Determine the [x, y] coordinate at the center of the cell enclosing the given text.  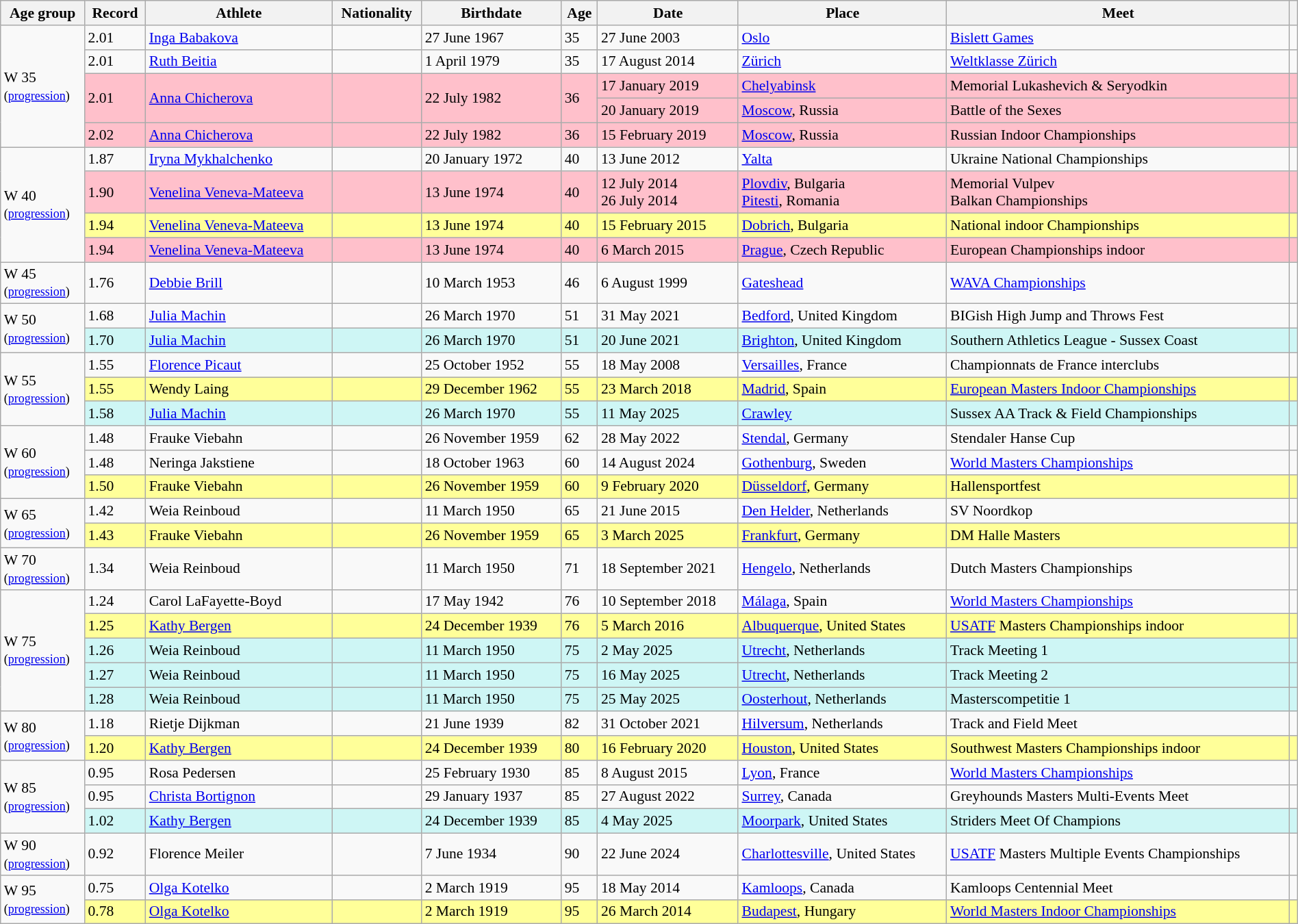
Weltklasse Zürich [1119, 62]
1.50 [115, 487]
15 February 2015 [668, 226]
21 June 2015 [668, 511]
Greyhounds Masters Multi-Events Meet [1119, 797]
71 [579, 568]
Christa Bortignon [239, 797]
0.92 [115, 854]
1.27 [115, 675]
W 85 (progression) [42, 797]
Versailles, France [842, 365]
W 50 (progression) [42, 329]
Place [842, 13]
Record [115, 13]
Gothenburg, Sweden [842, 463]
25 May 2025 [668, 700]
DM Halle Masters [1119, 536]
Oosterhout, Netherlands [842, 700]
Sussex AA Track & Field Championships [1119, 414]
1.20 [115, 748]
Bislett Games [1119, 38]
Bedford, United Kingdom [842, 316]
27 June 2003 [668, 38]
0.78 [115, 912]
25 February 1930 [492, 773]
9 February 2020 [668, 487]
Rosa Pedersen [239, 773]
46 [579, 283]
Rietje Dijkman [239, 724]
1.68 [115, 316]
Track Meeting 1 [1119, 651]
Stendal, Germany [842, 438]
16 May 2025 [668, 675]
USATF Masters Multiple Events Championships [1119, 854]
31 May 2021 [668, 316]
European Masters Indoor Championships [1119, 389]
Yalta [842, 159]
Track Meeting 2 [1119, 675]
6 August 1999 [668, 283]
1.34 [115, 568]
1.76 [115, 283]
4 May 2025 [668, 821]
BIGish High Jump and Throws Fest [1119, 316]
Den Helder, Netherlands [842, 511]
31 October 2021 [668, 724]
16 February 2020 [668, 748]
1 April 1979 [492, 62]
Budapest, Hungary [842, 912]
Masterscompetitie 1 [1119, 700]
W 40 (progression) [42, 205]
Age [579, 13]
18 September 2021 [668, 568]
1.02 [115, 821]
Düsseldorf, Germany [842, 487]
European Championships indoor [1119, 250]
27 August 2022 [668, 797]
12 July 201426 July 2014 [668, 193]
Inga Babakova [239, 38]
Athlete [239, 13]
1.58 [115, 414]
Championnats de France interclubs [1119, 365]
Gateshead [842, 283]
29 December 1962 [492, 389]
Oslo [842, 38]
1.43 [115, 536]
23 March 2018 [668, 389]
Florence Meiler [239, 854]
29 January 1937 [492, 797]
18 May 2008 [668, 365]
Wendy Laing [239, 389]
Memorial Vulpev Balkan Championships [1119, 193]
Florence Picaut [239, 365]
7 June 1934 [492, 854]
WAVA Championships [1119, 283]
10 March 1953 [492, 283]
Russian Indoor Championships [1119, 135]
62 [579, 438]
Battle of the Sexes [1119, 111]
W 90 (progression) [42, 854]
18 May 2014 [668, 888]
20 January 1972 [492, 159]
14 August 2024 [668, 463]
5 March 2016 [668, 626]
27 June 1967 [492, 38]
Date [668, 13]
Meet [1119, 13]
SV Noordkop [1119, 511]
21 June 1939 [492, 724]
1.18 [115, 724]
Madrid, Spain [842, 389]
Ruth Beitia [239, 62]
Charlottesville, United States [842, 854]
2.02 [115, 135]
17 May 1942 [492, 602]
Plovdiv, BulgariaPitesti, Romania [842, 193]
90 [579, 854]
Kamloops, Canada [842, 888]
W 70 (progression) [42, 568]
1.42 [115, 511]
Neringa Jakstiene [239, 463]
22 June 2024 [668, 854]
2 May 2025 [668, 651]
Frankfurt, Germany [842, 536]
20 June 2021 [668, 341]
18 October 1963 [492, 463]
W 60 (progression) [42, 463]
W 80 (progression) [42, 736]
USATF Masters Championships indoor [1119, 626]
1.90 [115, 193]
Crawley [842, 414]
W 55 (progression) [42, 389]
W 75 (progression) [42, 650]
6 March 2015 [668, 250]
W 65 (progression) [42, 523]
Age group [42, 13]
Zürich [842, 62]
Houston, United States [842, 748]
13 June 2012 [668, 159]
Debbie Brill [239, 283]
Albuquerque, United States [842, 626]
1.87 [115, 159]
1.25 [115, 626]
W 95 (progression) [42, 899]
Track and Field Meet [1119, 724]
20 January 2019 [668, 111]
1.70 [115, 341]
Memorial Lukashevich & Seryodkin [1119, 86]
Lyon, France [842, 773]
11 May 2025 [668, 414]
28 May 2022 [668, 438]
Dobrich, Bulgaria [842, 226]
Striders Meet Of Champions [1119, 821]
17 January 2019 [668, 86]
1.26 [115, 651]
Dutch Masters Championships [1119, 568]
Surrey, Canada [842, 797]
Birthdate [492, 13]
Nationality [377, 13]
26 March 2014 [668, 912]
World Masters Indoor Championships [1119, 912]
Chelyabinsk [842, 86]
Brighton, United Kingdom [842, 341]
80 [579, 748]
Kamloops Centennial Meet [1119, 888]
Hilversum, Netherlands [842, 724]
1.24 [115, 602]
Stendaler Hanse Cup [1119, 438]
25 October 1952 [492, 365]
Carol LaFayette-Boyd [239, 602]
82 [579, 724]
15 February 2019 [668, 135]
Hengelo, Netherlands [842, 568]
0.75 [115, 888]
Iryna Mykhalchenko [239, 159]
1.28 [115, 700]
Málaga, Spain [842, 602]
Ukraine National Championships [1119, 159]
Hallensportfest [1119, 487]
Southern Athletics League - Sussex Coast [1119, 341]
10 September 2018 [668, 602]
17 August 2014 [668, 62]
Moorpark, United States [842, 821]
W 45 (progression) [42, 283]
W 35 (progression) [42, 86]
3 March 2025 [668, 536]
Southwest Masters Championships indoor [1119, 748]
8 August 2015 [668, 773]
National indoor Championships [1119, 226]
Prague, Czech Republic [842, 250]
